Provide the (x, y) coordinate of the cell's center where the given text is located.  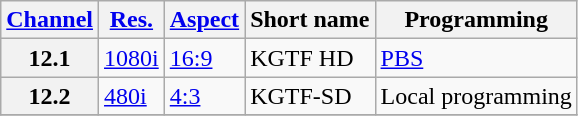
Aspect (204, 20)
12.1 (50, 58)
1080i (132, 58)
480i (132, 96)
4:3 (204, 96)
PBS (476, 58)
Local programming (476, 96)
12.2 (50, 96)
Res. (132, 20)
KGTF HD (310, 58)
Channel (50, 20)
Short name (310, 20)
Programming (476, 20)
16:9 (204, 58)
KGTF-SD (310, 96)
